Identify which cell holds the provided text, then report its (x, y) central coordinate. 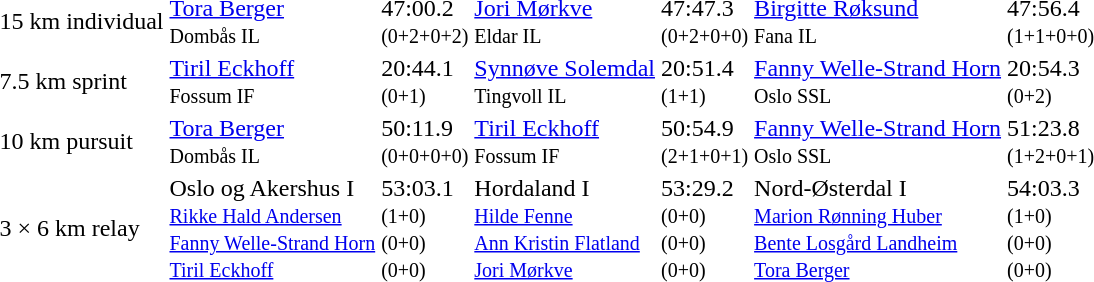
Synnøve SolemdalTingvoll IL (565, 82)
20:44.1(0+1) (425, 82)
Tora BergerDombås IL (272, 142)
50:54.9(2+1+0+1) (704, 142)
20:51.4(1+1) (704, 82)
50:11.9(0+0+0+0) (425, 142)
